Output the (X, Y) coordinate of the center of the cell containing the given text.  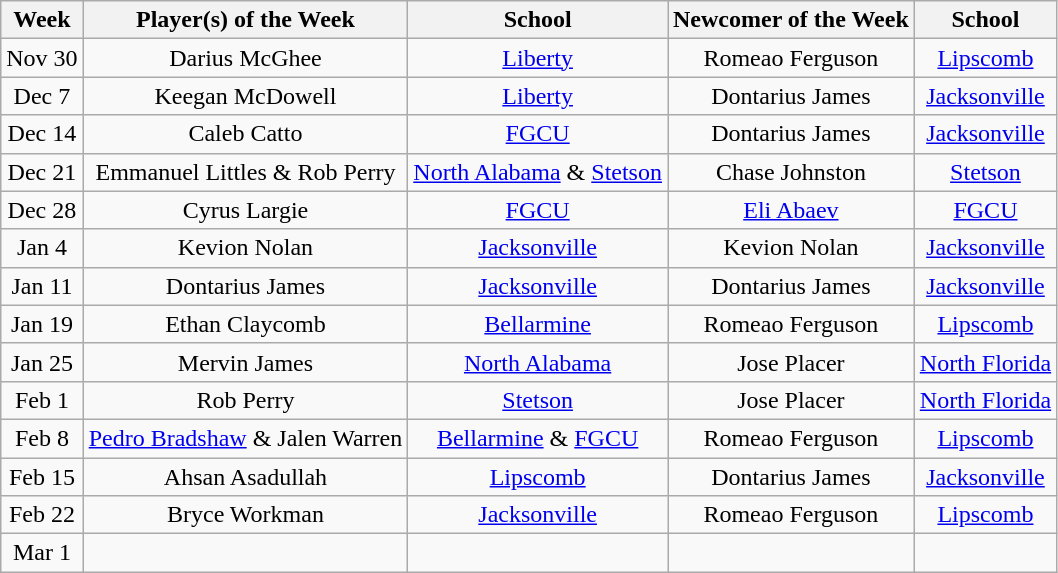
Feb 1 (42, 400)
Keegan McDowell (246, 96)
Cyrus Largie (246, 210)
Eli Abaev (792, 210)
Bellarmine & FGCU (538, 438)
Feb 22 (42, 515)
Jan 25 (42, 362)
Dec 28 (42, 210)
Dec 21 (42, 172)
Caleb Catto (246, 134)
Week (42, 20)
Emmanuel Littles & Rob Perry (246, 172)
Pedro Bradshaw & Jalen Warren (246, 438)
North Alabama (538, 362)
Dec 7 (42, 96)
Dec 14 (42, 134)
Feb 8 (42, 438)
Jan 11 (42, 286)
North Alabama & Stetson (538, 172)
Feb 15 (42, 477)
Ethan Claycomb (246, 324)
Bryce Workman (246, 515)
Mar 1 (42, 553)
Darius McGhee (246, 58)
Ahsan Asadullah (246, 477)
Player(s) of the Week (246, 20)
Jan 4 (42, 248)
Mervin James (246, 362)
Jan 19 (42, 324)
Rob Perry (246, 400)
Chase Johnston (792, 172)
Newcomer of the Week (792, 20)
Nov 30 (42, 58)
Bellarmine (538, 324)
